Determine the (X, Y) coordinate at the center of the cell enclosing the given text.  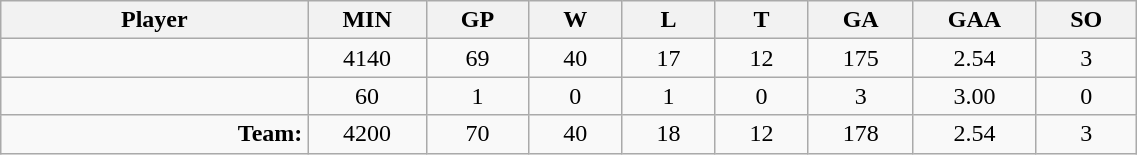
MIN (367, 20)
178 (860, 134)
4140 (367, 58)
3.00 (974, 96)
GAA (974, 20)
W (576, 20)
60 (367, 96)
L (668, 20)
T (762, 20)
GA (860, 20)
175 (860, 58)
Team: (154, 134)
17 (668, 58)
70 (477, 134)
4200 (367, 134)
Player (154, 20)
18 (668, 134)
GP (477, 20)
SO (1086, 20)
69 (477, 58)
